Return [X, Y] of the center of cell containing provided text 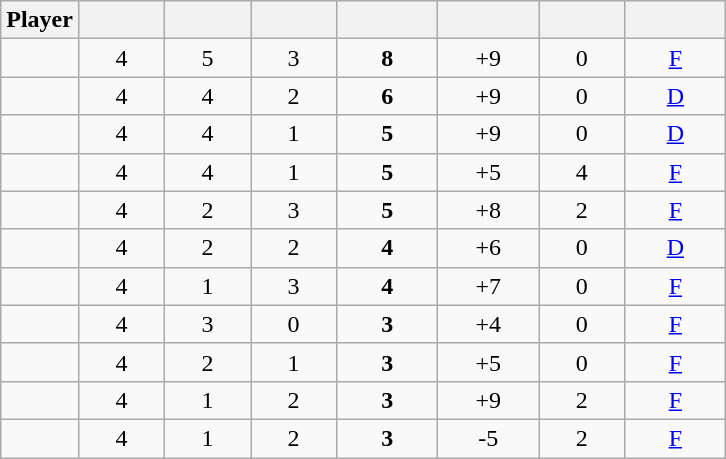
+7 [488, 286]
-5 [488, 438]
+4 [488, 324]
+6 [488, 248]
+8 [488, 210]
8 [388, 58]
6 [388, 96]
Player [40, 20]
